Capture the cell that displays the provided text and extract its (x, y) central coordinate. 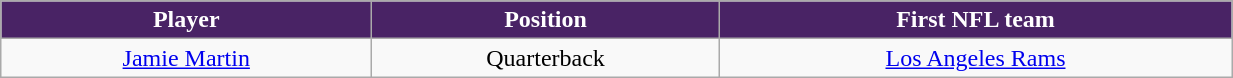
Quarterback (546, 58)
Position (546, 20)
Los Angeles Rams (975, 58)
Jamie Martin (186, 58)
Player (186, 20)
First NFL team (975, 20)
